Return (x, y) of the center of cell containing provided text 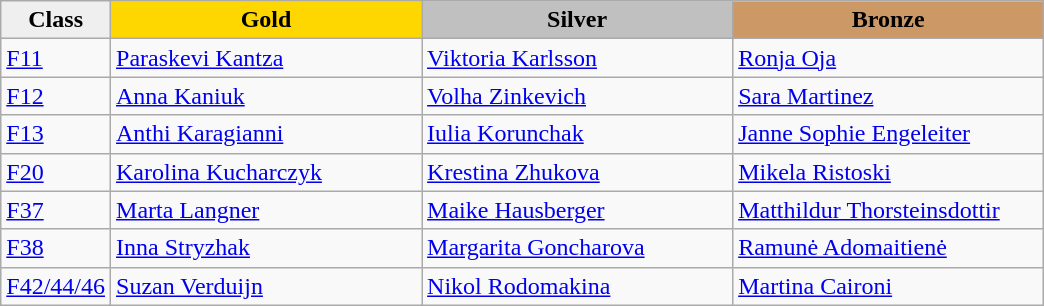
Karolina Kucharczyk (266, 172)
Margarita Goncharova (578, 248)
Anna Kaniuk (266, 96)
Suzan Verduijn (266, 286)
Marta Langner (266, 210)
Inna Stryzhak (266, 248)
Sara Martinez (888, 96)
Gold (266, 20)
F11 (56, 58)
F42/44/46 (56, 286)
Paraskevi Kantza (266, 58)
F13 (56, 134)
Nikol Rodomakina (578, 286)
Anthi Karagianni (266, 134)
Iulia Korunchak (578, 134)
Volha Zinkevich (578, 96)
F20 (56, 172)
Krestina Zhukova (578, 172)
Bronze (888, 20)
Martina Caironi (888, 286)
Viktoria Karlsson (578, 58)
Janne Sophie Engeleiter (888, 134)
Class (56, 20)
Silver (578, 20)
F12 (56, 96)
Ronja Oja (888, 58)
Mikela Ristoski (888, 172)
Ramunė Adomaitienė (888, 248)
Maike Hausberger (578, 210)
F37 (56, 210)
F38 (56, 248)
Matthildur Thorsteinsdottir (888, 210)
